Detect which cell encompasses the target text, then output its (X, Y) center coordinate. 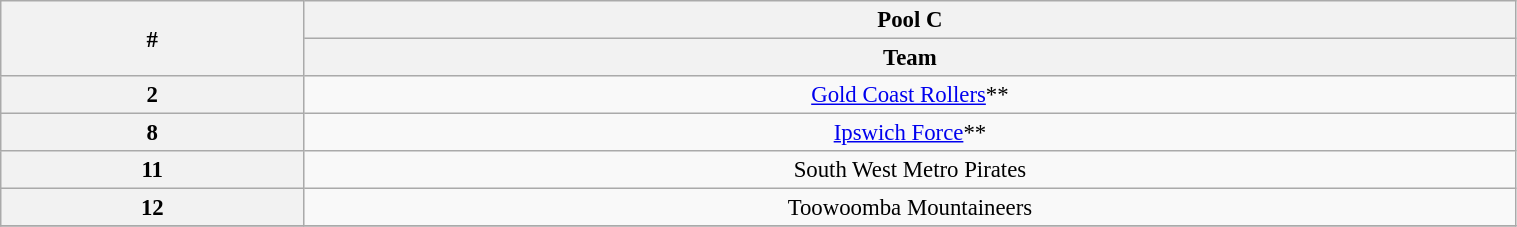
Ipswich Force** (910, 133)
11 (152, 170)
12 (152, 208)
Gold Coast Rollers** (910, 95)
Toowoomba Mountaineers (910, 208)
Pool C (910, 20)
Team (910, 58)
8 (152, 133)
# (152, 38)
South West Metro Pirates (910, 170)
2 (152, 95)
